From the cell containing the given text, extract its center point as (x, y) coordinate. 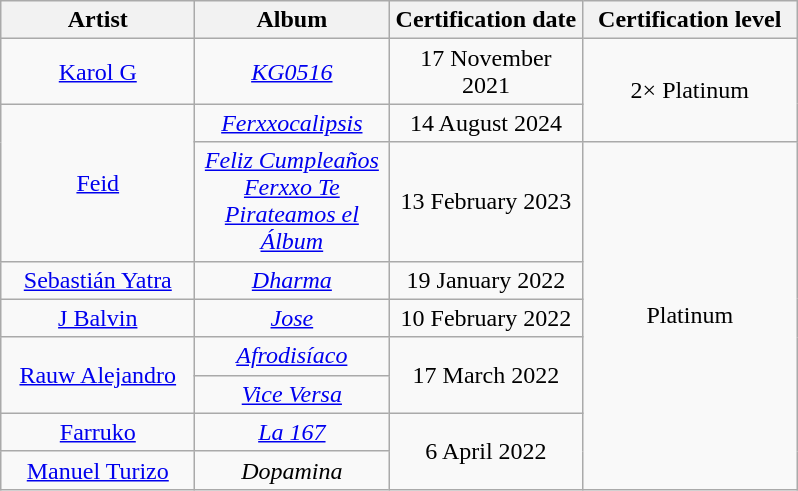
6 April 2022 (486, 451)
Feid (98, 182)
Dharma (292, 280)
Farruko (98, 432)
Rauw Alejandro (98, 375)
10 February 2022 (486, 318)
Vice Versa (292, 394)
Sebastián Yatra (98, 280)
Certification level (690, 20)
Certification date (486, 20)
Jose (292, 318)
Afrodisíaco (292, 356)
Karol G (98, 72)
Album (292, 20)
17 March 2022 (486, 375)
2× Platinum (690, 90)
Dopamina (292, 470)
La 167 (292, 432)
Manuel Turizo (98, 470)
13 February 2023 (486, 202)
Artist (98, 20)
KG0516 (292, 72)
Feliz Cumpleaños Ferxxo Te Pirateamos el Álbum (292, 202)
Platinum (690, 316)
Ferxxocalipsis (292, 123)
17 November 2021 (486, 72)
J Balvin (98, 318)
19 January 2022 (486, 280)
14 August 2024 (486, 123)
